Output the (x, y) coordinate of the center of the cell containing the given text.  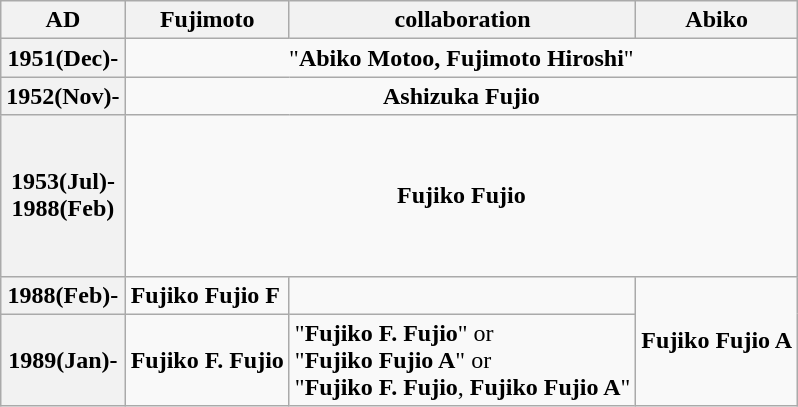
Fujiko Fujio A (717, 341)
1952(Nov)- (63, 96)
"Abiko Motoo, Fujimoto Hiroshi" (461, 58)
Fujiko Fujio F (207, 295)
Abiko (717, 20)
Fujimoto (207, 20)
"Fujiko F. Fujio" or "Fujiko Fujio A" or "Fujiko F. Fujio, Fujiko Fujio A" (462, 360)
1989(Jan)- (63, 360)
collaboration (462, 20)
1988(Feb)- (63, 295)
1953(Jul)-1988(Feb) (63, 196)
Ashizuka Fujio (461, 96)
AD (63, 20)
1951(Dec)- (63, 58)
Fujiko Fujio (461, 196)
Fujiko F. Fujio (207, 360)
